Pinpoint the cell where the given text exists, returning its [X, Y] midpoint coordinate. 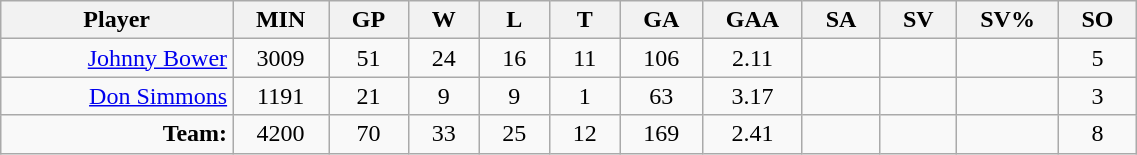
33 [444, 134]
1 [584, 96]
24 [444, 58]
2.41 [753, 134]
SO [1098, 20]
8 [1098, 134]
3.17 [753, 96]
SV% [1008, 20]
106 [662, 58]
4200 [281, 134]
11 [584, 58]
Johnny Bower [117, 58]
Player [117, 20]
25 [514, 134]
Don Simmons [117, 96]
SV [918, 20]
1191 [281, 96]
3 [1098, 96]
169 [662, 134]
3009 [281, 58]
2.11 [753, 58]
MIN [281, 20]
GAA [753, 20]
16 [514, 58]
W [444, 20]
5 [1098, 58]
12 [584, 134]
63 [662, 96]
Team: [117, 134]
GA [662, 20]
70 [369, 134]
51 [369, 58]
21 [369, 96]
SA [840, 20]
GP [369, 20]
L [514, 20]
T [584, 20]
